For the text-containing cell, return its midpoint in [X, Y] coordinate format. 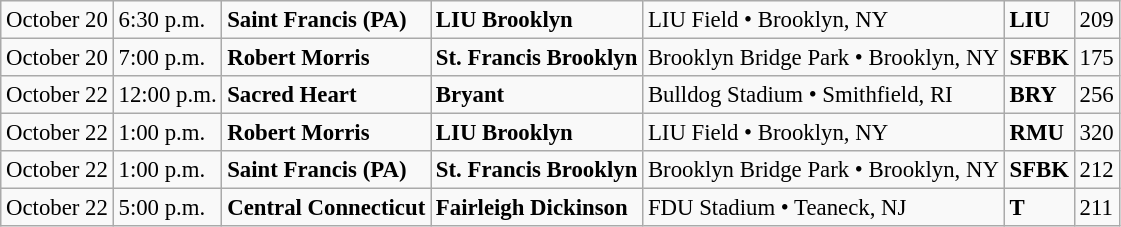
Fairleigh Dickinson [537, 208]
Central Connecticut [326, 208]
12:00 p.m. [168, 95]
212 [1096, 170]
T [1039, 208]
209 [1096, 20]
256 [1096, 95]
211 [1096, 208]
175 [1096, 58]
BRY [1039, 95]
Bulldog Stadium • Smithfield, RI [824, 95]
320 [1096, 133]
FDU Stadium • Teaneck, NJ [824, 208]
RMU [1039, 133]
5:00 p.m. [168, 208]
LIU [1039, 20]
7:00 p.m. [168, 58]
6:30 p.m. [168, 20]
Sacred Heart [326, 95]
Bryant [537, 95]
